Return the [X, Y] coordinate for the center point of the cell that contains the specified text.  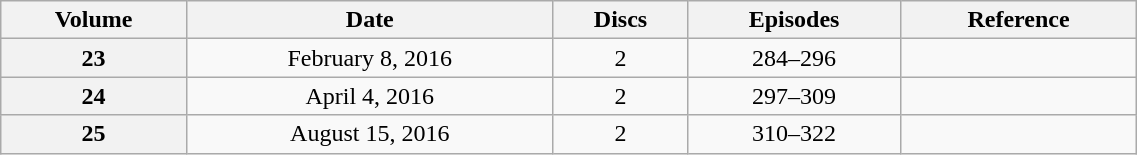
August 15, 2016 [370, 134]
23 [94, 58]
Date [370, 20]
310–322 [794, 134]
Reference [1018, 20]
297–309 [794, 96]
Discs [620, 20]
April 4, 2016 [370, 96]
24 [94, 96]
25 [94, 134]
Episodes [794, 20]
February 8, 2016 [370, 58]
284–296 [794, 58]
Volume [94, 20]
